Find where the given text appears and provide that cell's center as [x, y] coordinate. 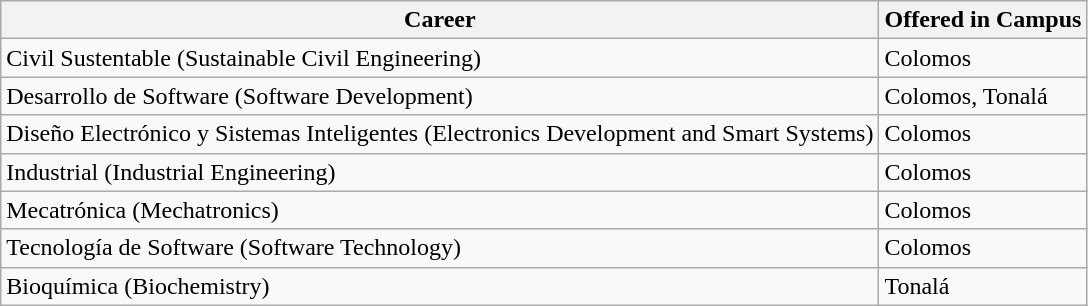
Diseño Electrónico y Sistemas Inteligentes (Electronics Development and Smart Systems) [440, 134]
Bioquímica (Biochemistry) [440, 286]
Industrial (Industrial Engineering) [440, 172]
Offered in Campus [983, 20]
Colomos, Tonalá [983, 96]
Desarrollo de Software (Software Development) [440, 96]
Career [440, 20]
Tonalá [983, 286]
Civil Sustentable (Sustainable Civil Engineering) [440, 58]
Tecnología de Software (Software Technology) [440, 248]
Mecatrónica (Mechatronics) [440, 210]
